For the text-containing cell, return its midpoint in (x, y) coordinate format. 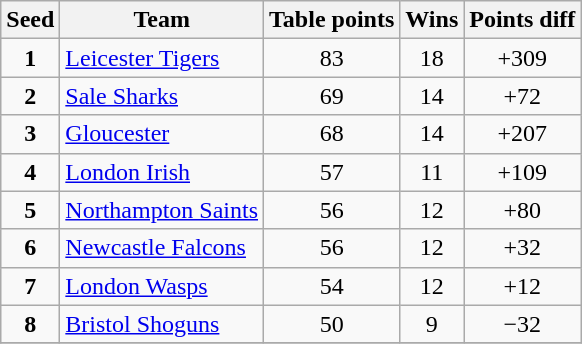
2 (30, 96)
50 (332, 324)
+109 (522, 172)
Points diff (522, 20)
Wins (432, 20)
9 (432, 324)
3 (30, 134)
57 (332, 172)
+72 (522, 96)
+207 (522, 134)
83 (332, 58)
+32 (522, 248)
18 (432, 58)
+309 (522, 58)
8 (30, 324)
Team (162, 20)
−32 (522, 324)
+12 (522, 286)
Bristol Shoguns (162, 324)
Sale Sharks (162, 96)
7 (30, 286)
London Wasps (162, 286)
Newcastle Falcons (162, 248)
Leicester Tigers (162, 58)
Table points (332, 20)
Gloucester (162, 134)
4 (30, 172)
68 (332, 134)
5 (30, 210)
11 (432, 172)
Northampton Saints (162, 210)
6 (30, 248)
69 (332, 96)
+80 (522, 210)
Seed (30, 20)
54 (332, 286)
London Irish (162, 172)
1 (30, 58)
